Detect which cell encompasses the target text, then output its [X, Y] center coordinate. 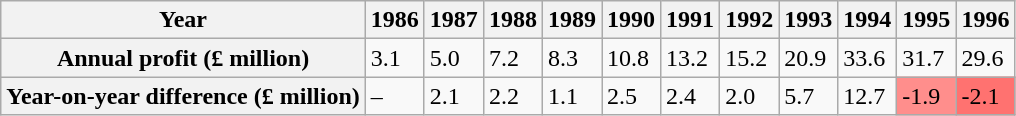
33.6 [868, 58]
Year [184, 20]
Year-on-year difference (£ million) [184, 96]
10.8 [632, 58]
– [394, 96]
-1.9 [926, 96]
-2.1 [986, 96]
20.9 [808, 58]
29.6 [986, 58]
5.0 [454, 58]
1990 [632, 20]
31.7 [926, 58]
2.4 [690, 96]
2.5 [632, 96]
2.1 [454, 96]
1987 [454, 20]
2.2 [512, 96]
1991 [690, 20]
1989 [572, 20]
15.2 [750, 58]
2.0 [750, 96]
Annual profit (£ million) [184, 58]
1996 [986, 20]
12.7 [868, 96]
1995 [926, 20]
5.7 [808, 96]
13.2 [690, 58]
1992 [750, 20]
1986 [394, 20]
3.1 [394, 58]
1988 [512, 20]
8.3 [572, 58]
1.1 [572, 96]
7.2 [512, 58]
1994 [868, 20]
1993 [808, 20]
